Return the [X, Y] coordinate for the center point of the cell that contains the specified text.  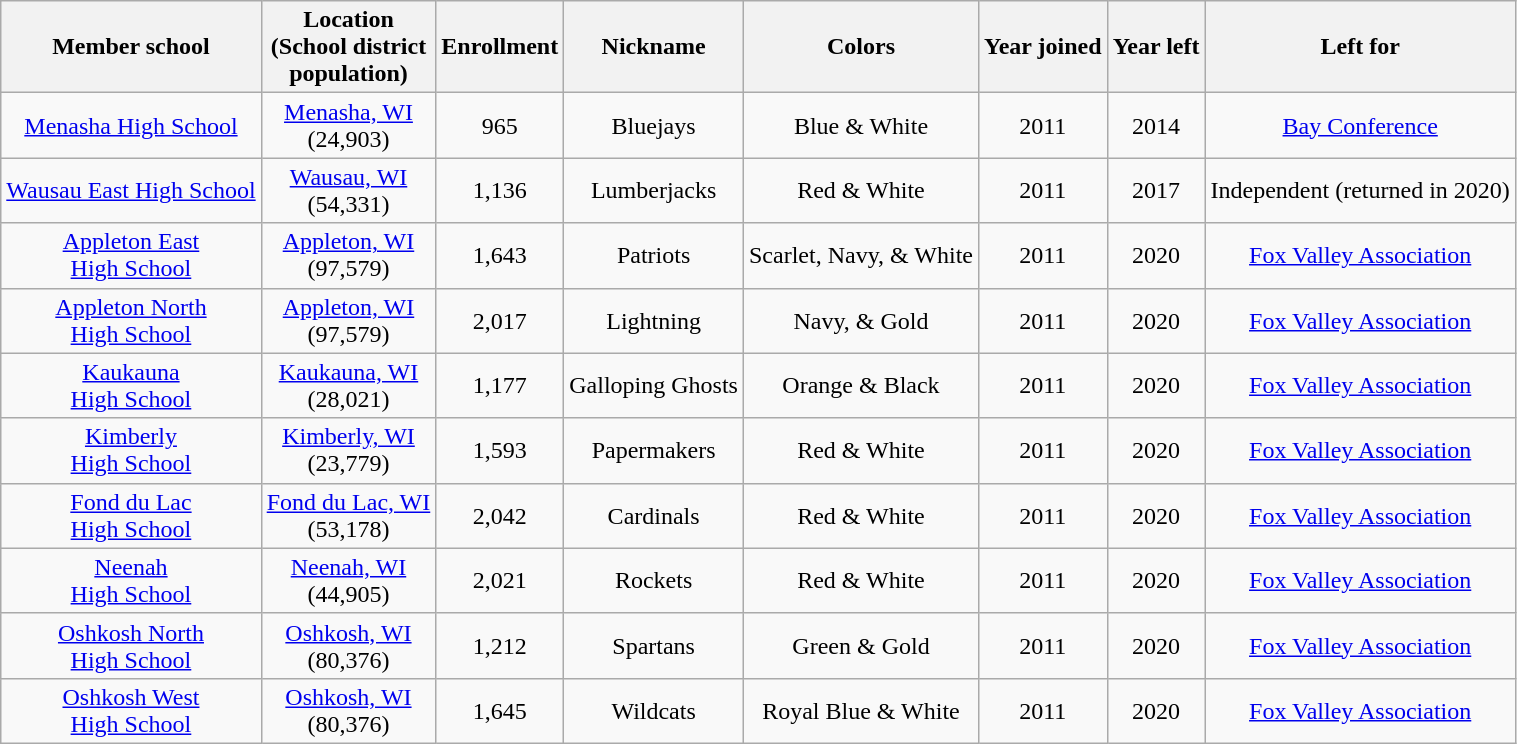
2,042 [500, 516]
Blue & White [860, 126]
Cardinals [654, 516]
Royal Blue & White [860, 710]
2,021 [500, 580]
Neenah, WI(44,905) [348, 580]
1,593 [500, 450]
Wildcats [654, 710]
Lightning [654, 320]
Bluejays [654, 126]
Wausau, WI(54,331) [348, 190]
2,017 [500, 320]
Scarlet, Navy, & White [860, 256]
Oshkosh WestHigh School [131, 710]
Location(School districtpopulation) [348, 47]
Orange & Black [860, 386]
Green & Gold [860, 646]
Year left [1156, 47]
NeenahHigh School [131, 580]
Year joined [1042, 47]
1,212 [500, 646]
Left for [1360, 47]
Appleton NorthHigh School [131, 320]
Galloping Ghosts [654, 386]
Papermakers [654, 450]
Appleton EastHigh School [131, 256]
Independent (returned in 2020) [1360, 190]
Kaukauna, WI(28,021) [348, 386]
Kimberly, WI(23,779) [348, 450]
Menasha High School [131, 126]
KaukaunaHigh School [131, 386]
Member school [131, 47]
Nickname [654, 47]
1,643 [500, 256]
965 [500, 126]
2017 [1156, 190]
Bay Conference [1360, 126]
Fond du LacHigh School [131, 516]
Patriots [654, 256]
Spartans [654, 646]
1,177 [500, 386]
2014 [1156, 126]
1,645 [500, 710]
KimberlyHigh School [131, 450]
Lumberjacks [654, 190]
1,136 [500, 190]
Fond du Lac, WI(53,178) [348, 516]
Navy, & Gold [860, 320]
Oshkosh NorthHigh School [131, 646]
Menasha, WI(24,903) [348, 126]
Colors [860, 47]
Enrollment [500, 47]
Rockets [654, 580]
Wausau East High School [131, 190]
